Locate the cell with the specified text and output its [X, Y] center coordinate. 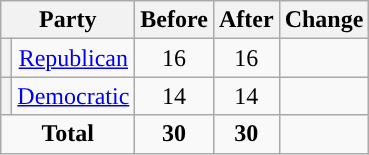
Change [324, 20]
Total [68, 134]
Republican [74, 58]
Democratic [74, 96]
After [246, 20]
Party [68, 20]
Before [174, 20]
